Scan for the cell matching the given text and deliver its [X, Y] coordinate at center. 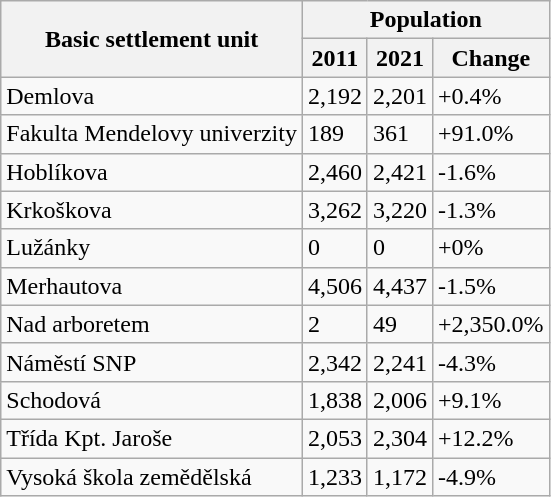
2,241 [400, 362]
1,172 [400, 477]
Nad arboretem [152, 324]
Basic settlement unit [152, 39]
+91.0% [492, 134]
1,838 [334, 400]
Krkoškova [152, 210]
Merhautova [152, 286]
4,437 [400, 286]
2,304 [400, 438]
2 [334, 324]
2011 [334, 58]
+0.4% [492, 96]
+9.1% [492, 400]
Hoblíkova [152, 172]
2021 [400, 58]
Lužánky [152, 248]
Náměstí SNP [152, 362]
Demlova [152, 96]
2,342 [334, 362]
Change [492, 58]
Vysoká škola zemědělská [152, 477]
-1.5% [492, 286]
1,233 [334, 477]
4,506 [334, 286]
2,201 [400, 96]
2,053 [334, 438]
Fakulta Mendelovy univerzity [152, 134]
361 [400, 134]
+0% [492, 248]
189 [334, 134]
Schodová [152, 400]
-4.9% [492, 477]
-1.3% [492, 210]
Třída Kpt. Jaroše [152, 438]
Population [426, 20]
+2,350.0% [492, 324]
3,262 [334, 210]
-1.6% [492, 172]
3,220 [400, 210]
2,460 [334, 172]
2,421 [400, 172]
49 [400, 324]
2,006 [400, 400]
-4.3% [492, 362]
+12.2% [492, 438]
2,192 [334, 96]
